Scan for the cell matching the given text and deliver its (x, y) coordinate at center. 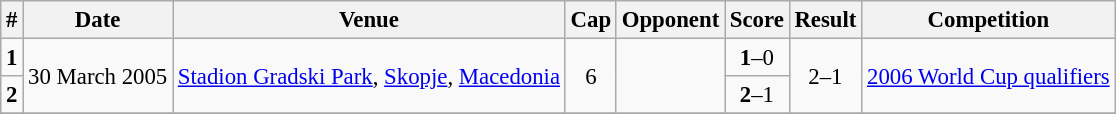
1 (12, 58)
Cap (590, 20)
Opponent (670, 20)
Venue (370, 20)
30 March 2005 (98, 76)
# (12, 20)
Competition (988, 20)
Score (758, 20)
2 (12, 95)
6 (590, 76)
Stadion Gradski Park, Skopje, Macedonia (370, 76)
Date (98, 20)
1–0 (758, 58)
2006 World Cup qualifiers (988, 76)
Result (826, 20)
